Return [x, y] of the center of cell containing provided text 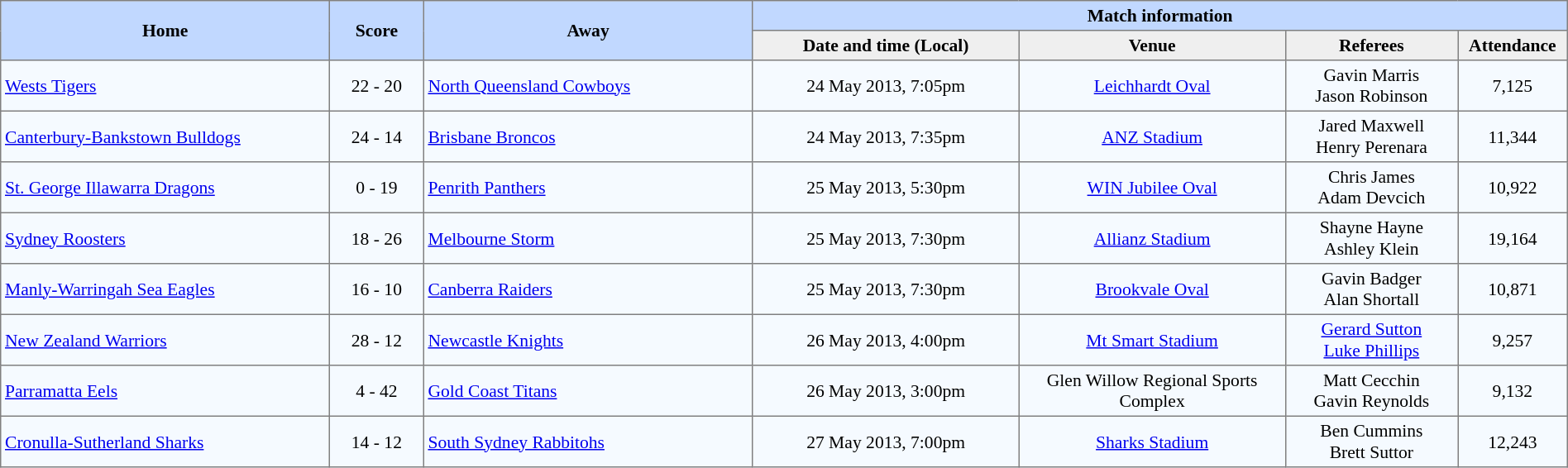
Leichhardt Oval [1152, 86]
9,132 [1513, 391]
0 - 19 [377, 188]
Penrith Panthers [588, 188]
Gold Coast Titans [588, 391]
Gerard SuttonLuke Phillips [1371, 340]
Attendance [1513, 45]
26 May 2013, 4:00pm [886, 340]
Jared MaxwellHenry Perenara [1371, 136]
Score [377, 31]
24 - 14 [377, 136]
North Queensland Cowboys [588, 86]
Home [165, 31]
7,125 [1513, 86]
Chris JamesAdam Devcich [1371, 188]
Wests Tigers [165, 86]
Melbourne Storm [588, 238]
11,344 [1513, 136]
12,243 [1513, 442]
24 May 2013, 7:35pm [886, 136]
Brisbane Broncos [588, 136]
Glen Willow Regional Sports Complex [1152, 391]
Shayne HayneAshley Klein [1371, 238]
Match information [1159, 16]
9,257 [1513, 340]
St. George Illawarra Dragons [165, 188]
19,164 [1513, 238]
WIN Jubilee Oval [1152, 188]
Sharks Stadium [1152, 442]
24 May 2013, 7:05pm [886, 86]
Canterbury-Bankstown Bulldogs [165, 136]
16 - 10 [377, 289]
Away [588, 31]
Venue [1152, 45]
Mt Smart Stadium [1152, 340]
28 - 12 [377, 340]
Canberra Raiders [588, 289]
ANZ Stadium [1152, 136]
Newcastle Knights [588, 340]
10,871 [1513, 289]
Gavin BadgerAlan Shortall [1371, 289]
Allianz Stadium [1152, 238]
Gavin MarrisJason Robinson [1371, 86]
4 - 42 [377, 391]
Manly-Warringah Sea Eagles [165, 289]
22 - 20 [377, 86]
18 - 26 [377, 238]
26 May 2013, 3:00pm [886, 391]
Cronulla-Sutherland Sharks [165, 442]
Referees [1371, 45]
14 - 12 [377, 442]
10,922 [1513, 188]
Brookvale Oval [1152, 289]
Matt CecchinGavin Reynolds [1371, 391]
Sydney Roosters [165, 238]
Parramatta Eels [165, 391]
Ben Cummins Brett Suttor [1371, 442]
New Zealand Warriors [165, 340]
27 May 2013, 7:00pm [886, 442]
Date and time (Local) [886, 45]
South Sydney Rabbitohs [588, 442]
25 May 2013, 5:30pm [886, 188]
